Find where the given text appears and provide that cell's center as (x, y) coordinate. 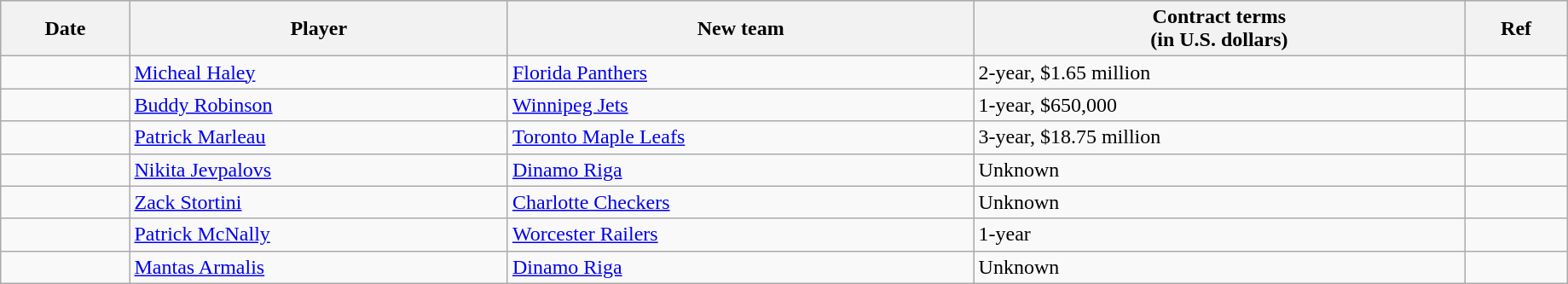
Toronto Maple Leafs (740, 137)
Worcester Railers (740, 235)
Ref (1516, 29)
Micheal Haley (319, 72)
Buddy Robinson (319, 105)
3-year, $18.75 million (1219, 137)
Zack Stortini (319, 202)
Nikita Jevpalovs (319, 170)
Florida Panthers (740, 72)
New team (740, 29)
2-year, $1.65 million (1219, 72)
1-year, $650,000 (1219, 105)
Date (65, 29)
Winnipeg Jets (740, 105)
Mantas Armalis (319, 267)
Patrick Marleau (319, 137)
Contract terms(in U.S. dollars) (1219, 29)
1-year (1219, 235)
Player (319, 29)
Charlotte Checkers (740, 202)
Patrick McNally (319, 235)
